From the cell containing the given text, extract its center point as (x, y) coordinate. 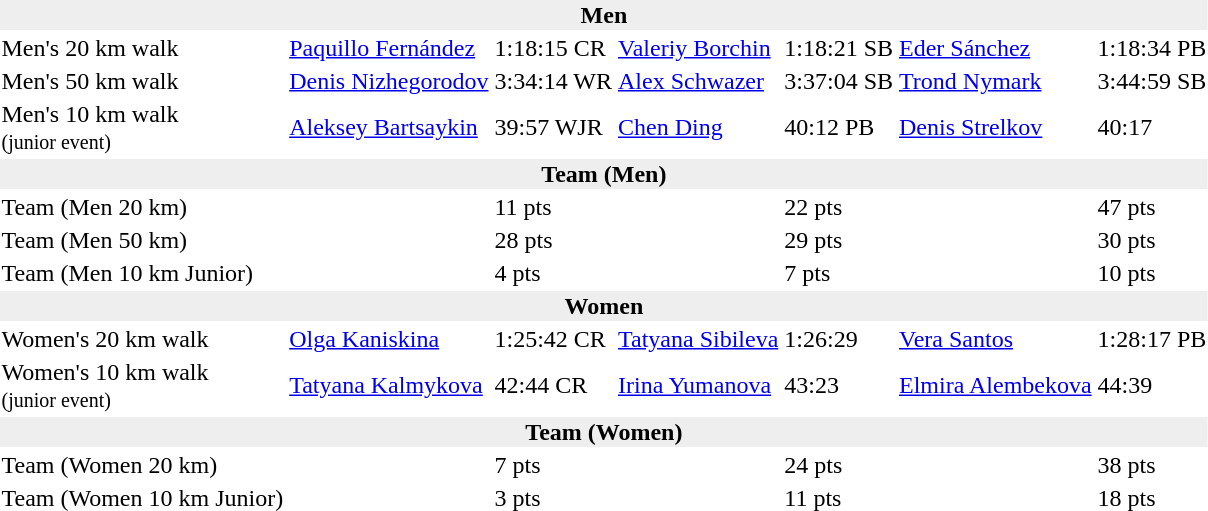
Men's 50 km walk (142, 81)
Tatyana Sibileva (698, 339)
Vera Santos (995, 339)
Tatyana Kalmykova (389, 386)
29 pts (839, 240)
Team (Men 20 km) (142, 207)
Team (Women) (604, 432)
Men's 10 km walk(junior event) (142, 128)
Team (Men 10 km Junior) (142, 273)
11 pts (554, 207)
Chen Ding (698, 128)
40:17 (1152, 128)
Women's 10 km walk(junior event) (142, 386)
1:18:34 PB (1152, 48)
44:39 (1152, 386)
Trond Nymark (995, 81)
43:23 (839, 386)
Elmira Alembekova (995, 386)
Valeriy Borchin (698, 48)
Eder Sánchez (995, 48)
10 pts (1152, 273)
1:25:42 CR (554, 339)
4 pts (554, 273)
Men's 20 km walk (142, 48)
1:18:15 CR (554, 48)
3:44:59 SB (1152, 81)
1:26:29 (839, 339)
Irina Yumanova (698, 386)
Team (Men) (604, 174)
1:18:21 SB (839, 48)
Women's 20 km walk (142, 339)
47 pts (1152, 207)
Alex Schwazer (698, 81)
Team (Women 20 km) (142, 465)
30 pts (1152, 240)
38 pts (1152, 465)
42:44 CR (554, 386)
24 pts (839, 465)
Aleksey Bartsaykin (389, 128)
22 pts (839, 207)
3:34:14 WR (554, 81)
1:28:17 PB (1152, 339)
Team (Men 50 km) (142, 240)
28 pts (554, 240)
Men (604, 15)
3:37:04 SB (839, 81)
Denis Strelkov (995, 128)
39:57 WJR (554, 128)
Olga Kaniskina (389, 339)
Women (604, 306)
Paquillo Fernández (389, 48)
Denis Nizhegorodov (389, 81)
40:12 PB (839, 128)
